Extract the (X, Y) coordinate from the center of the cell holding the provided text.  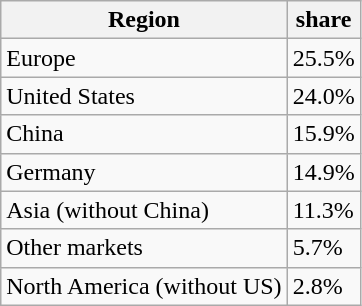
United States (144, 96)
share (324, 20)
North America (without US) (144, 286)
5.7% (324, 248)
14.9% (324, 172)
25.5% (324, 58)
2.8% (324, 286)
15.9% (324, 134)
Region (144, 20)
Other markets (144, 248)
11.3% (324, 210)
Asia (without China) (144, 210)
24.0% (324, 96)
Germany (144, 172)
Europe (144, 58)
China (144, 134)
